Capture the cell that displays the provided text and extract its (x, y) central coordinate. 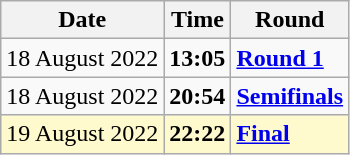
Time (198, 20)
Round (290, 20)
13:05 (198, 58)
Date (82, 20)
Round 1 (290, 58)
20:54 (198, 96)
19 August 2022 (82, 134)
Final (290, 134)
Semifinals (290, 96)
22:22 (198, 134)
